Find where the given text appears and provide that cell's center as (X, Y) coordinate. 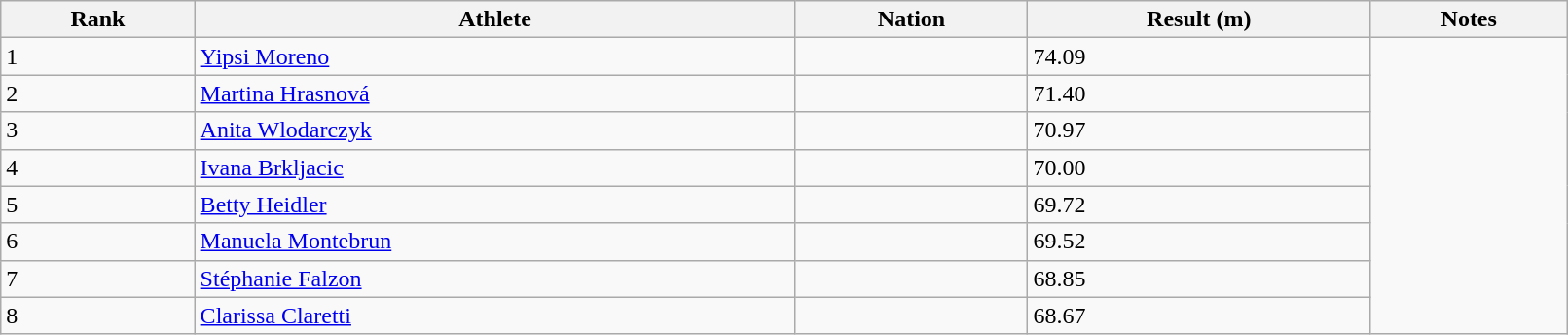
69.72 (1199, 205)
Nation (911, 19)
4 (97, 167)
71.40 (1199, 93)
Anita Wlodarczyk (494, 130)
Ivana Brkljacic (494, 167)
68.85 (1199, 279)
2 (97, 93)
1 (97, 56)
6 (97, 242)
68.67 (1199, 316)
70.97 (1199, 130)
Athlete (494, 19)
Clarissa Claretti (494, 316)
69.52 (1199, 242)
8 (97, 316)
Martina Hrasnová (494, 93)
Manuela Montebrun (494, 242)
7 (97, 279)
Yipsi Moreno (494, 56)
5 (97, 205)
Betty Heidler (494, 205)
Result (m) (1199, 19)
Notes (1470, 19)
74.09 (1199, 56)
3 (97, 130)
70.00 (1199, 167)
Stéphanie Falzon (494, 279)
Rank (97, 19)
